Return (X, Y) of the center of cell containing provided text 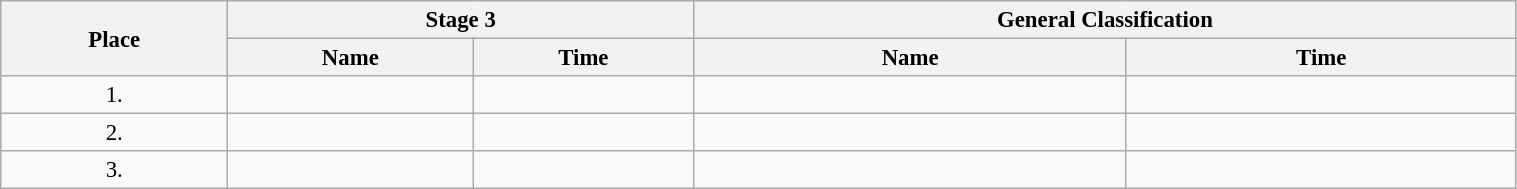
Place (114, 38)
1. (114, 95)
General Classification (1105, 20)
Stage 3 (461, 20)
3. (114, 170)
2. (114, 133)
